Search for the cell housing the specified text and yield its (X, Y) center coordinate. 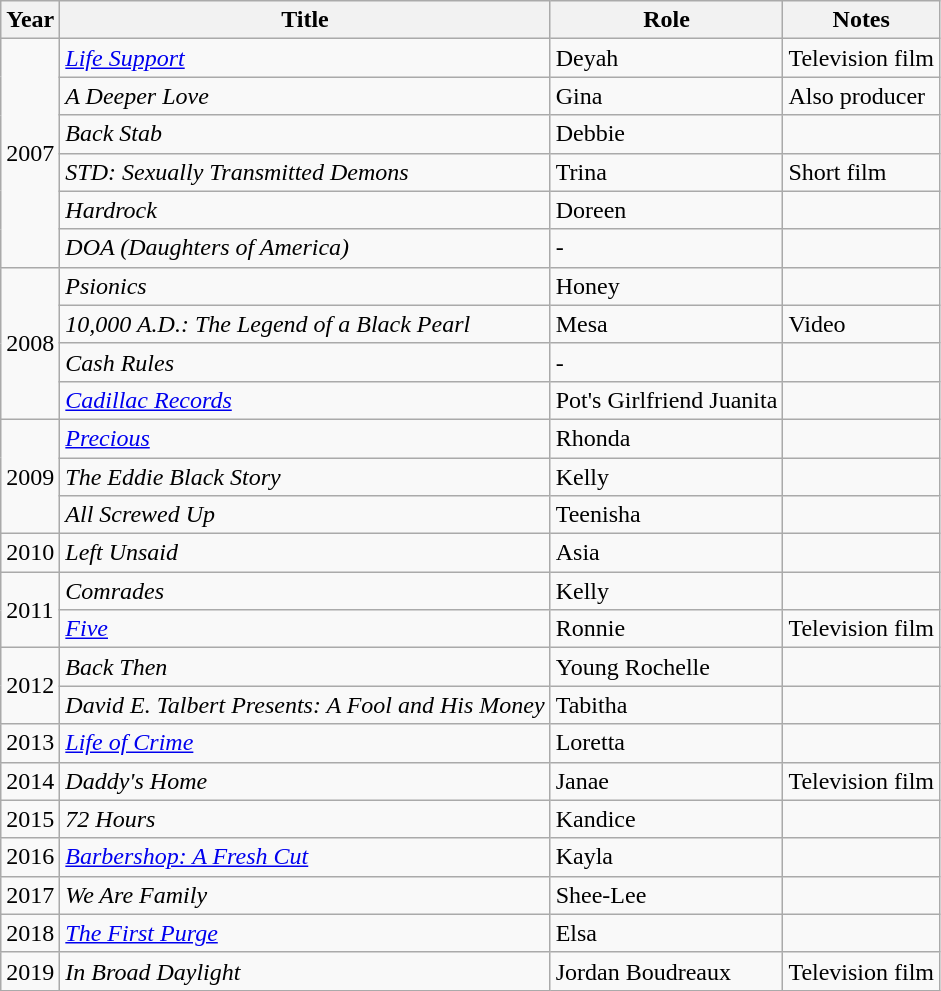
In Broad Daylight (305, 971)
Trina (666, 172)
Hardrock (305, 210)
Pot's Girlfriend Juanita (666, 400)
Comrades (305, 591)
Mesa (666, 324)
Back Stab (305, 134)
David E. Talbert Presents: A Fool and His Money (305, 705)
The Eddie Black Story (305, 477)
Life Support (305, 58)
A Deeper Love (305, 96)
Kayla (666, 857)
Life of Crime (305, 743)
2009 (30, 476)
Elsa (666, 933)
2018 (30, 933)
Doreen (666, 210)
The First Purge (305, 933)
2007 (30, 153)
Video (862, 324)
Shee-Lee (666, 895)
2013 (30, 743)
All Screwed Up (305, 515)
Daddy's Home (305, 781)
DOA (Daughters of America) (305, 248)
Barbershop: A Fresh Cut (305, 857)
Kandice (666, 819)
Teenisha (666, 515)
Title (305, 20)
Back Then (305, 667)
2014 (30, 781)
Precious (305, 438)
Jordan Boudreaux (666, 971)
Cadillac Records (305, 400)
Role (666, 20)
Left Unsaid (305, 553)
Janae (666, 781)
2015 (30, 819)
2008 (30, 343)
Asia (666, 553)
Cash Rules (305, 362)
Young Rochelle (666, 667)
10,000 A.D.: The Legend of a Black Pearl (305, 324)
Deyah (666, 58)
Rhonda (666, 438)
72 Hours (305, 819)
2010 (30, 553)
Debbie (666, 134)
Five (305, 629)
We Are Family (305, 895)
Tabitha (666, 705)
Honey (666, 286)
Notes (862, 20)
Year (30, 20)
2017 (30, 895)
2019 (30, 971)
Ronnie (666, 629)
2011 (30, 610)
STD: Sexually Transmitted Demons (305, 172)
Gina (666, 96)
2016 (30, 857)
Also producer (862, 96)
Psionics (305, 286)
Loretta (666, 743)
2012 (30, 686)
Short film (862, 172)
